Identify which cell holds the provided text, then report its [X, Y] central coordinate. 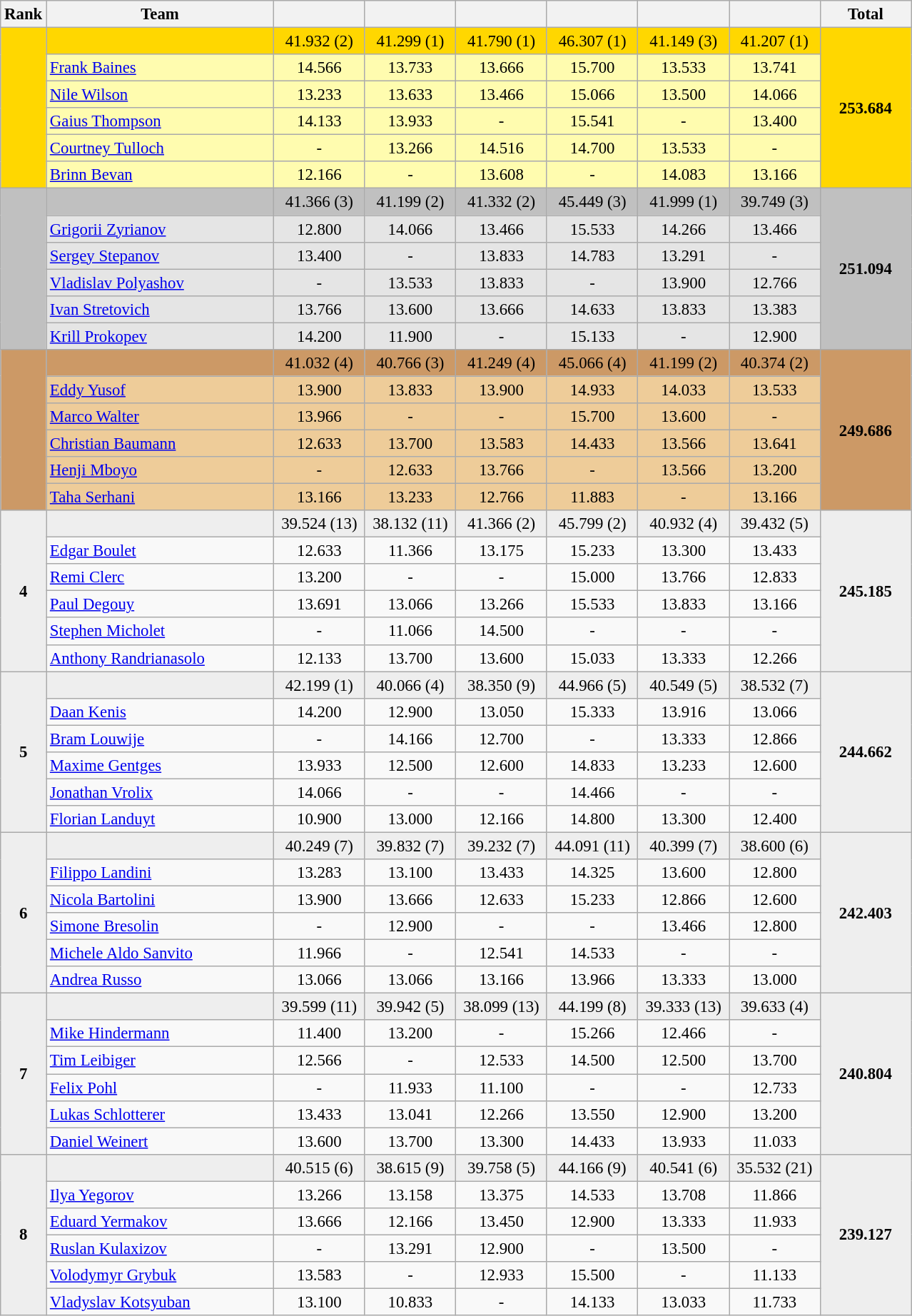
14.700 [592, 148]
240.804 [866, 1074]
13.708 [684, 1195]
Daan Kenis [160, 712]
15.033 [592, 658]
Sergey Stepanov [160, 255]
Vladislav Polyashov [160, 283]
13.175 [502, 551]
13.641 [775, 443]
38.600 (6) [775, 846]
Florian Landuyt [160, 819]
Stephen Micholet [160, 632]
40.066 (4) [410, 685]
40.515 (6) [320, 1168]
41.366 (3) [320, 202]
8 [24, 1235]
41.149 (3) [684, 41]
5 [24, 752]
13.375 [502, 1195]
Total [866, 14]
13.050 [502, 712]
Brinn Bevan [160, 175]
14.033 [684, 390]
13.691 [320, 604]
45.449 (3) [592, 202]
11.900 [410, 336]
10.900 [320, 819]
11.400 [320, 1034]
13.283 [320, 873]
13.550 [592, 1114]
244.662 [866, 752]
38.615 (9) [410, 1168]
Team [160, 14]
15.541 [592, 121]
11.033 [775, 1141]
14.166 [410, 739]
41.249 (4) [502, 363]
38.132 (11) [410, 524]
12.466 [684, 1034]
239.127 [866, 1235]
38.099 (13) [502, 1007]
14.516 [502, 148]
38.350 (9) [502, 685]
13.916 [684, 712]
Jonathan Vrolix [160, 792]
Christian Baumann [160, 443]
42.199 (1) [320, 685]
Grigorii Zyrianov [160, 229]
13.383 [775, 309]
14.466 [592, 792]
Gaius Thompson [160, 121]
245.185 [866, 591]
11.966 [320, 953]
44.199 (8) [592, 1007]
14.083 [684, 175]
40.541 (6) [684, 1168]
40.932 (4) [684, 524]
46.307 (1) [592, 41]
40.374 (2) [775, 363]
Ruslan Kulaxizov [160, 1248]
Paul Degouy [160, 604]
Mike Hindermann [160, 1034]
Edgar Boulet [160, 551]
12.533 [502, 1061]
13.033 [684, 1302]
Nile Wilson [160, 95]
Filippo Landini [160, 873]
39.749 (3) [775, 202]
45.799 (2) [592, 524]
12.933 [502, 1275]
41.032 (4) [320, 363]
39.633 (4) [775, 1007]
41.299 (1) [410, 41]
38.532 (7) [775, 685]
Volodymyr Grybuk [160, 1275]
41.207 (1) [775, 41]
Ivan Stretovich [160, 309]
13.450 [502, 1222]
Henji Mboyo [160, 470]
15.333 [592, 712]
Courtney Tulloch [160, 148]
11.100 [502, 1088]
6 [24, 913]
41.790 (1) [502, 41]
Nicola Bartolini [160, 900]
Rank [24, 14]
44.166 (9) [592, 1168]
Bram Louwije [160, 739]
41.999 (1) [684, 202]
39.599 (11) [320, 1007]
14.325 [592, 873]
11.883 [592, 497]
Ilya Yegorov [160, 1195]
15.066 [592, 95]
Michele Aldo Sanvito [160, 953]
Anthony Randrianasolo [160, 658]
15.000 [592, 577]
14.933 [592, 390]
Krill Prokopev [160, 336]
13.158 [410, 1195]
251.094 [866, 269]
Vladyslav Kotsyuban [160, 1302]
Marco Walter [160, 417]
40.249 (7) [320, 846]
Felix Pohl [160, 1088]
39.942 (5) [410, 1007]
44.966 (5) [592, 685]
41.332 (2) [502, 202]
15.133 [592, 336]
41.932 (2) [320, 41]
44.091 (11) [592, 846]
Frank Baines [160, 68]
12.400 [775, 819]
40.399 (7) [684, 846]
35.532 (21) [775, 1168]
4 [24, 591]
14.833 [592, 766]
14.783 [592, 255]
12.541 [502, 953]
15.500 [592, 1275]
Eddy Yusof [160, 390]
40.549 (5) [684, 685]
40.766 (3) [410, 363]
39.832 (7) [410, 846]
11.133 [775, 1275]
12.700 [502, 739]
12.833 [775, 577]
13.633 [410, 95]
11.866 [775, 1195]
Taha Serhani [160, 497]
15.266 [592, 1034]
Simone Bresolin [160, 926]
11.366 [410, 551]
13.041 [410, 1114]
14.266 [684, 229]
Tim Leibiger [160, 1061]
39.524 (13) [320, 524]
10.833 [410, 1302]
249.686 [866, 430]
Andrea Russo [160, 980]
7 [24, 1074]
14.566 [320, 68]
Maxime Gentges [160, 766]
Daniel Weinert [160, 1141]
13.733 [410, 68]
14.800 [592, 819]
12.133 [320, 658]
242.403 [866, 913]
14.633 [592, 309]
41.366 (2) [502, 524]
13.608 [502, 175]
Eduard Yermakov [160, 1222]
11.066 [410, 632]
Remi Clerc [160, 577]
39.432 (5) [775, 524]
39.333 (13) [684, 1007]
45.066 (4) [592, 363]
39.758 (5) [502, 1168]
11.733 [775, 1302]
253.684 [866, 108]
39.232 (7) [502, 846]
12.733 [775, 1088]
12.566 [320, 1061]
Lukas Schlotterer [160, 1114]
13.741 [775, 68]
